Locate the cell with the specified text and output its [x, y] center coordinate. 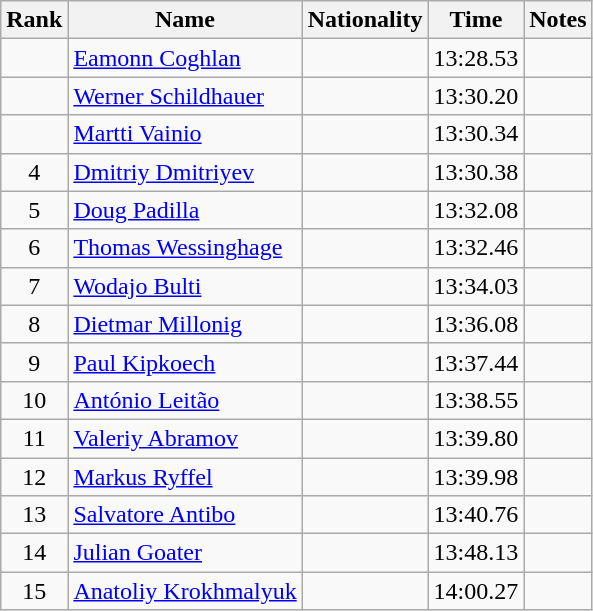
13 [34, 515]
Wodajo Bulti [185, 286]
Eamonn Coghlan [185, 58]
13:32.46 [476, 248]
Dietmar Millonig [185, 324]
Time [476, 20]
5 [34, 210]
13:28.53 [476, 58]
Julian Goater [185, 553]
13:39.98 [476, 477]
13:34.03 [476, 286]
14 [34, 553]
Martti Vainio [185, 134]
Salvatore Antibo [185, 515]
13:30.20 [476, 96]
Valeriy Abramov [185, 438]
9 [34, 362]
13:38.55 [476, 400]
13:48.13 [476, 553]
13:32.08 [476, 210]
6 [34, 248]
10 [34, 400]
Paul Kipkoech [185, 362]
Markus Ryffel [185, 477]
Name [185, 20]
14:00.27 [476, 591]
4 [34, 172]
António Leitão [185, 400]
7 [34, 286]
Rank [34, 20]
Dmitriy Dmitriyev [185, 172]
13:30.34 [476, 134]
Anatoliy Krokhmalyuk [185, 591]
8 [34, 324]
13:40.76 [476, 515]
Doug Padilla [185, 210]
13:30.38 [476, 172]
Notes [558, 20]
12 [34, 477]
13:37.44 [476, 362]
15 [34, 591]
13:36.08 [476, 324]
Nationality [365, 20]
Werner Schildhauer [185, 96]
Thomas Wessinghage [185, 248]
11 [34, 438]
13:39.80 [476, 438]
